Provide the (X, Y) coordinate of the cell's center where the given text is located.  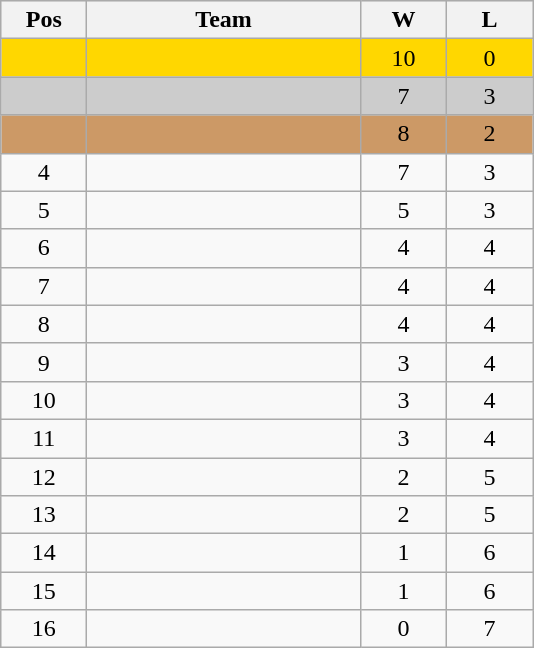
11 (44, 438)
9 (44, 362)
16 (44, 629)
13 (44, 515)
15 (44, 591)
L (489, 20)
Team (224, 20)
14 (44, 553)
Pos (44, 20)
12 (44, 477)
W (403, 20)
